Extract the (X, Y) coordinate from the center of the cell holding the provided text.  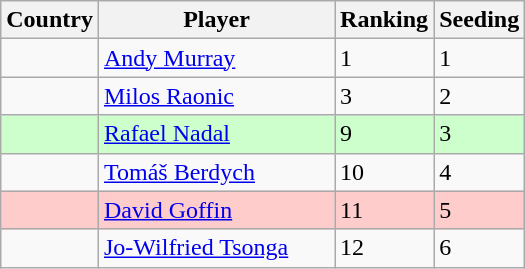
Country (50, 20)
Tomáš Berdych (216, 172)
Rafael Nadal (216, 134)
12 (384, 248)
David Goffin (216, 210)
Jo-Wilfried Tsonga (216, 248)
Andy Murray (216, 58)
5 (480, 210)
2 (480, 96)
10 (384, 172)
6 (480, 248)
Seeding (480, 20)
Ranking (384, 20)
Player (216, 20)
11 (384, 210)
Milos Raonic (216, 96)
9 (384, 134)
4 (480, 172)
